Pinpoint the cell where the given text exists, returning its (X, Y) midpoint coordinate. 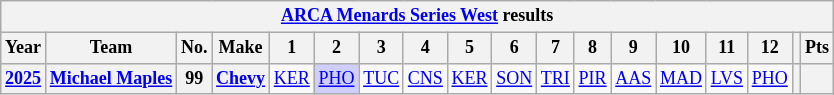
3 (382, 48)
9 (634, 48)
11 (726, 48)
MAD (682, 78)
1 (292, 48)
No. (194, 48)
Year (24, 48)
Make (241, 48)
4 (425, 48)
PIR (592, 78)
Chevy (241, 78)
7 (556, 48)
TRI (556, 78)
6 (514, 48)
ARCA Menards Series West results (418, 16)
CNS (425, 78)
8 (592, 48)
99 (194, 78)
10 (682, 48)
TUC (382, 78)
SON (514, 78)
AAS (634, 78)
Michael Maples (110, 78)
2 (336, 48)
Pts (818, 48)
LVS (726, 78)
2025 (24, 78)
5 (470, 48)
Team (110, 48)
12 (770, 48)
